Locate the cell with the specified text and output its [x, y] center coordinate. 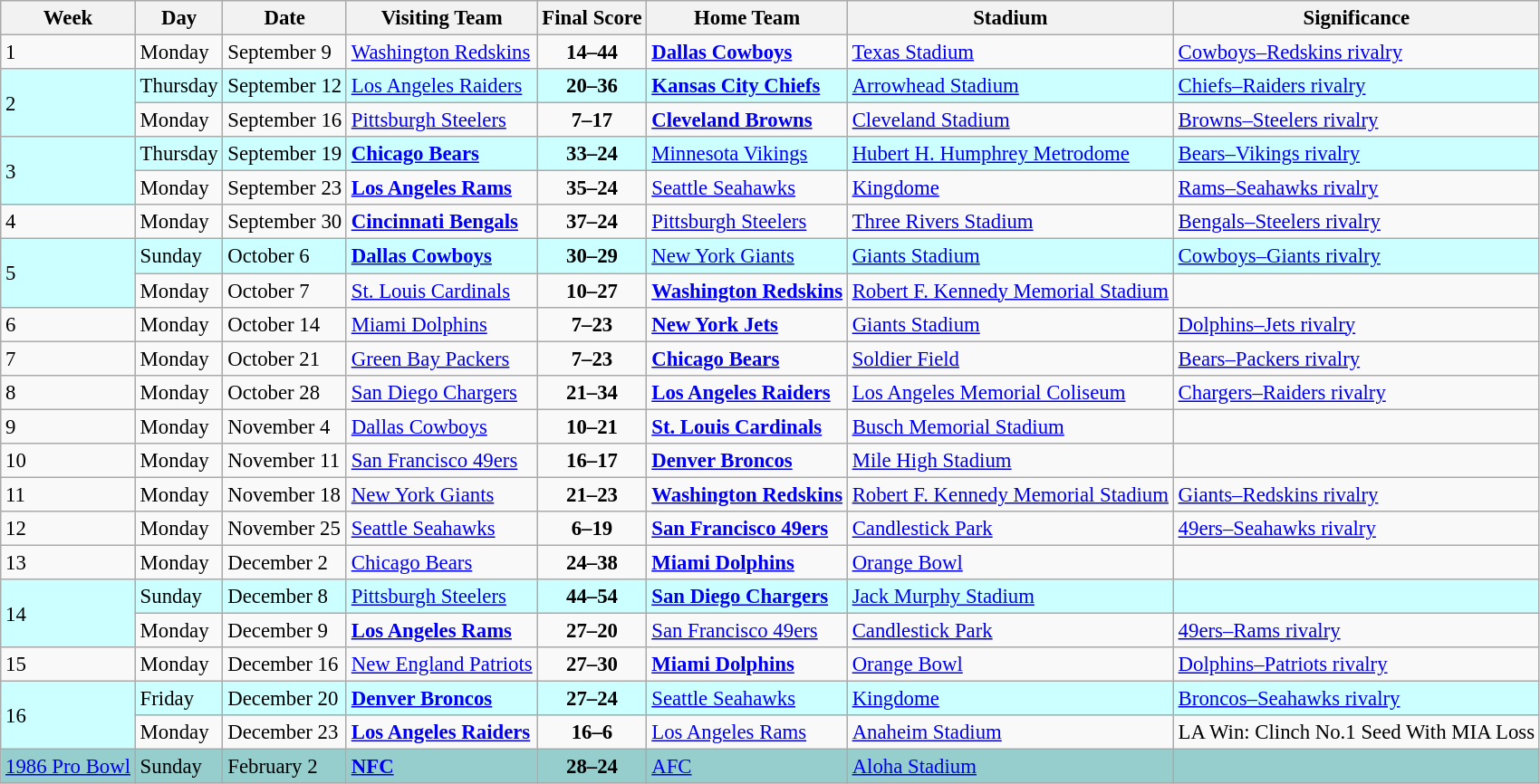
December 16 [284, 664]
49ers–Seahawks rivalry [1356, 529]
9 [69, 426]
35–24 [592, 188]
November 11 [284, 461]
Texas Stadium [1010, 53]
30–29 [592, 256]
Three Rivers Stadium [1010, 222]
28–24 [592, 767]
December 9 [284, 631]
October 7 [284, 291]
Final Score [592, 18]
Day [179, 18]
15 [69, 664]
1 [69, 53]
37–24 [592, 222]
Anaheim Stadium [1010, 732]
10–21 [592, 426]
Stadium [1010, 18]
6–19 [592, 529]
September 19 [284, 154]
Bears–Vikings rivalry [1356, 154]
Arrowhead Stadium [1010, 86]
NFC [442, 767]
44–54 [592, 597]
Minnesota Vikings [746, 154]
Date [284, 18]
Busch Memorial Stadium [1010, 426]
Cleveland Browns [746, 120]
Friday [179, 699]
Hubert H. Humphrey Metrodome [1010, 154]
Significance [1356, 18]
Cincinnati Bengals [442, 222]
1986 Pro Bowl [69, 767]
6 [69, 324]
Rams–Seahawks rivalry [1356, 188]
Aloha Stadium [1010, 767]
3 [69, 170]
September 12 [284, 86]
8 [69, 392]
12 [69, 529]
Dolphins–Patriots rivalry [1356, 664]
Week [69, 18]
20–36 [592, 86]
December 20 [284, 699]
33–24 [592, 154]
Bears–Packers rivalry [1356, 359]
November 25 [284, 529]
5 [69, 273]
December 2 [284, 562]
Cleveland Stadium [1010, 120]
Broncos–Seahawks rivalry [1356, 699]
November 4 [284, 426]
Giants–Redskins rivalry [1356, 494]
Jack Murphy Stadium [1010, 597]
11 [69, 494]
2 [69, 103]
21–23 [592, 494]
September 23 [284, 188]
October 14 [284, 324]
21–34 [592, 392]
September 16 [284, 120]
49ers–Rams rivalry [1356, 631]
10–27 [592, 291]
10 [69, 461]
14 [69, 614]
Mile High Stadium [1010, 461]
Los Angeles Memorial Coliseum [1010, 392]
September 30 [284, 222]
Browns–Steelers rivalry [1356, 120]
LA Win: Clinch No.1 Seed With MIA Loss [1356, 732]
September 9 [284, 53]
October 21 [284, 359]
7 [69, 359]
Soldier Field [1010, 359]
Bengals–Steelers rivalry [1356, 222]
New England Patriots [442, 664]
Green Bay Packers [442, 359]
Chargers–Raiders rivalry [1356, 392]
24–38 [592, 562]
October 6 [284, 256]
Dolphins–Jets rivalry [1356, 324]
February 2 [284, 767]
Cowboys–Redskins rivalry [1356, 53]
13 [69, 562]
AFC [746, 767]
16–6 [592, 732]
7–17 [592, 120]
14–44 [592, 53]
16–17 [592, 461]
October 28 [284, 392]
New York Jets [746, 324]
27–24 [592, 699]
November 18 [284, 494]
Chiefs–Raiders rivalry [1356, 86]
December 23 [284, 732]
27–30 [592, 664]
Cowboys–Giants rivalry [1356, 256]
Visiting Team [442, 18]
Kansas City Chiefs [746, 86]
December 8 [284, 597]
27–20 [592, 631]
16 [69, 715]
Home Team [746, 18]
4 [69, 222]
